Determine the (X, Y) coordinate at the center of the cell enclosing the given text.  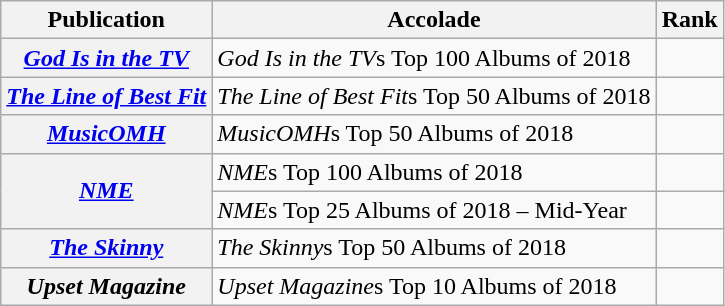
NMEs Top 100 Albums of 2018 (434, 172)
MusicOMH (106, 134)
Publication (106, 20)
The Skinnys Top 50 Albums of 2018 (434, 248)
NME (106, 191)
The Line of Best Fit (106, 96)
MusicOMHs Top 50 Albums of 2018 (434, 134)
Upset Magazine (106, 286)
God Is in the TV (106, 58)
Rank (690, 20)
The Line of Best Fits Top 50 Albums of 2018 (434, 96)
Accolade (434, 20)
Upset Magazines Top 10 Albums of 2018 (434, 286)
The Skinny (106, 248)
NMEs Top 25 Albums of 2018 – Mid-Year (434, 210)
God Is in the TVs Top 100 Albums of 2018 (434, 58)
